Return (X, Y) of the center of cell containing provided text 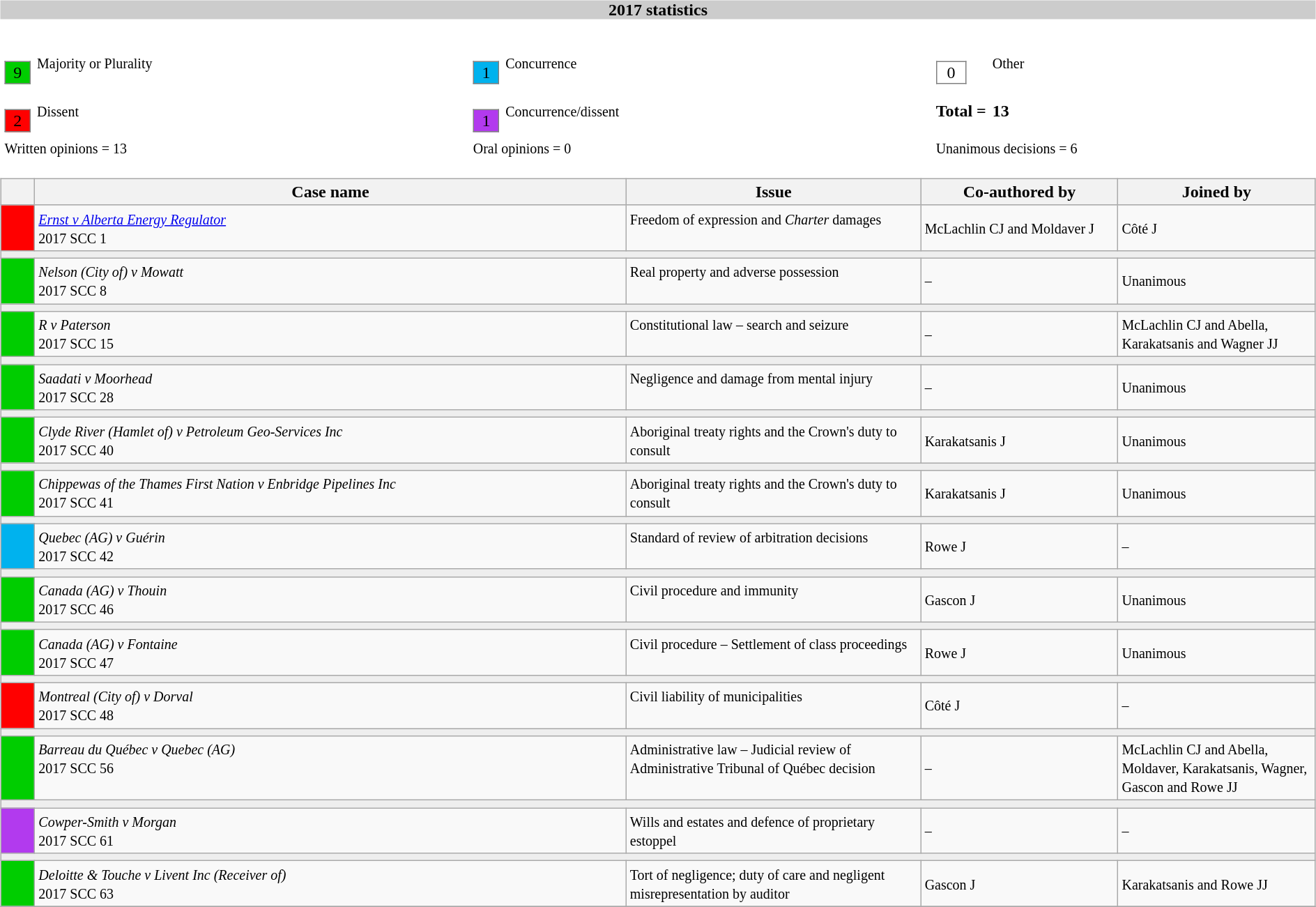
Joined by (1217, 192)
Unanimous decisions = 6 (1124, 148)
2017 statistics (658, 10)
Total = (961, 111)
Majority or Plurality (252, 63)
McLachlin CJ and Moldaver J (1019, 227)
Negligence and damage from mental injury (774, 388)
Civil procedure – Settlement of class proceedings (774, 653)
Concurrence (717, 63)
McLachlin CJ and Abella, Karakatsanis and Wagner JJ (1217, 335)
Standard of review of arbitration decisions (774, 547)
Canada (AG) v Fontaine 2017 SCC 47 (330, 653)
Montreal (City of) v Dorval 2017 SCC 48 (330, 706)
13 (1152, 111)
Civil liability of municipalities (774, 706)
Nelson (City of) v Mowatt 2017 SCC 8 (330, 280)
Wills and estates and defence of proprietary estoppel (774, 831)
Karakatsanis and Rowe JJ (1217, 884)
Freedom of expression and Charter damages (774, 227)
Clyde River (Hamlet of) v Petroleum Geo-Services Inc 2017 SCC 40 (330, 441)
Written opinions = 13 (236, 148)
Concurrence/dissent (717, 111)
Quebec (AG) v Guérin 2017 SCC 42 (330, 547)
R v Paterson 2017 SCC 15 (330, 335)
Tort of negligence; duty of care and negligent misrepresentation by auditor (774, 884)
Canada (AG) v Thouin 2017 SCC 46 (330, 600)
Civil procedure and immunity (774, 600)
Deloitte & Touche v Livent Inc (Receiver of) 2017 SCC 63 (330, 884)
Issue (774, 192)
Real property and adverse possession (774, 280)
Cowper-Smith v Morgan 2017 SCC 61 (330, 831)
Constitutional law – search and seizure (774, 335)
Dissent (252, 111)
Ernst v Alberta Energy Regulator 2017 SCC 1 (330, 227)
Barreau du Québec v Quebec (AG) 2017 SCC 56 (330, 768)
McLachlin CJ and Abella, Moldaver, Karakatsanis, Wagner, Gascon and Rowe JJ (1217, 768)
Co-authored by (1019, 192)
Other (1152, 63)
Saadati v Moorhead 2017 SCC 28 (330, 388)
Oral opinions = 0 (701, 148)
Case name (330, 192)
Administrative law – Judicial review of Administrative Tribunal of Québec decision (774, 768)
Chippewas of the Thames First Nation v Enbridge Pipelines Inc 2017 SCC 41 (330, 494)
